Locate the cell with the specified text and output its (x, y) center coordinate. 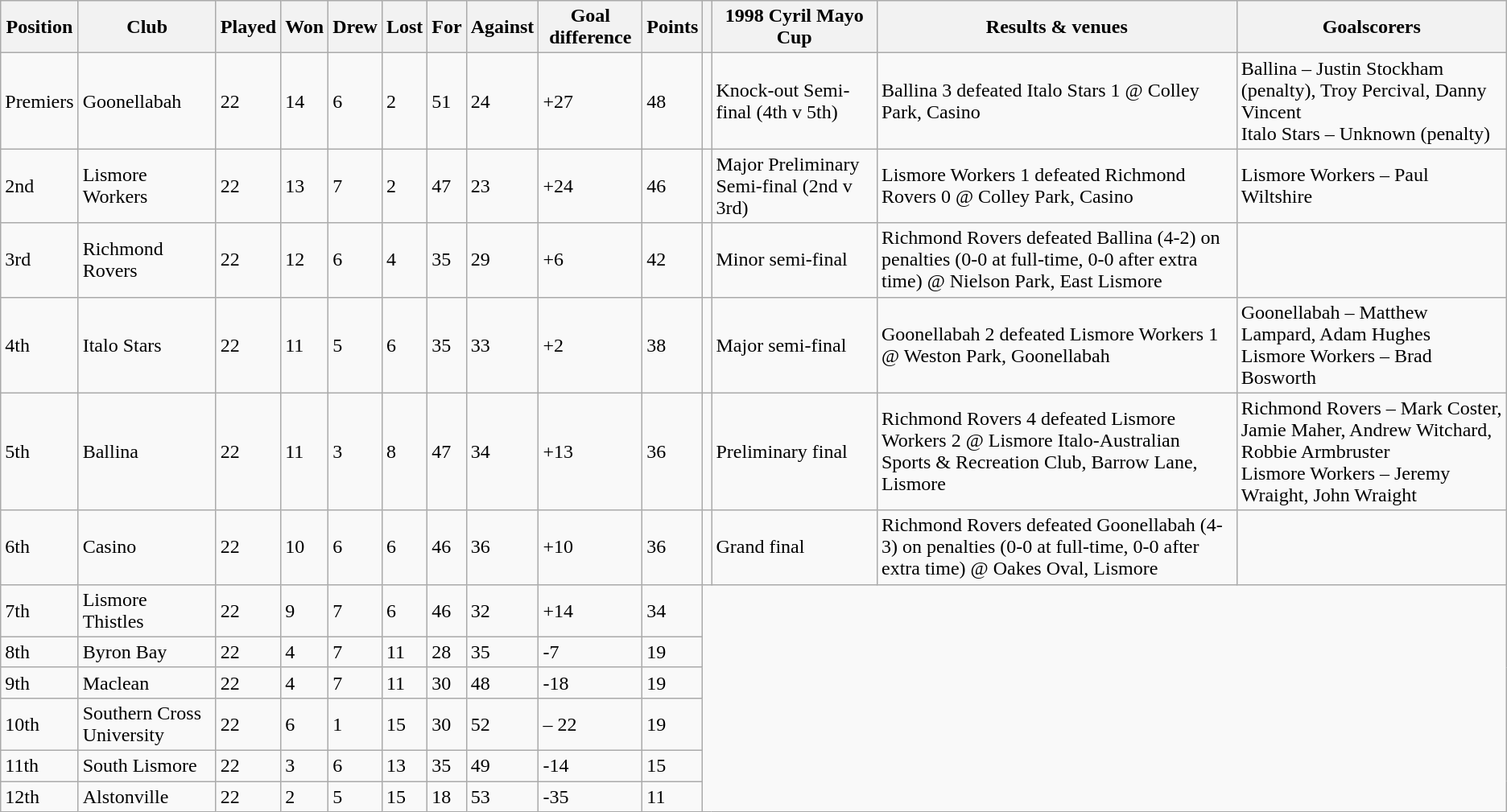
Against (502, 27)
11th (39, 765)
9 (304, 610)
2nd (39, 186)
Won (304, 27)
12 (304, 260)
Richmond Rovers – Mark Coster, Jamie Maher, Andrew Witchard, Robbie ArmbrusterLismore Workers – Jeremy Wraight, John Wraight (1372, 451)
For (447, 27)
6th (39, 547)
32 (502, 610)
+6 (591, 260)
Goal difference (591, 27)
Results & venues (1056, 27)
33 (502, 344)
Knock-out Semi-final (4th v 5th) (795, 101)
Ballina – Justin Stockham (penalty), Troy Percival, Danny VincentItalo Stars – Unknown (penalty) (1372, 101)
Club (147, 27)
Lismore Workers 1 defeated Richmond Rovers 0 @ Colley Park, Casino (1056, 186)
10th (39, 724)
Goonellabah – Matthew Lampard, Adam HughesLismore Workers – Brad Bosworth (1372, 344)
Goalscorers (1372, 27)
Played (248, 27)
23 (502, 186)
South Lismore (147, 765)
+10 (591, 547)
5th (39, 451)
Lismore Workers (147, 186)
18 (447, 796)
Major semi-final (795, 344)
Lismore Workers – Paul Wiltshire (1372, 186)
-14 (591, 765)
9th (39, 682)
Alstonville (147, 796)
Minor semi-final (795, 260)
Casino (147, 547)
Maclean (147, 682)
Richmond Rovers (147, 260)
51 (447, 101)
12th (39, 796)
24 (502, 101)
Italo Stars (147, 344)
49 (502, 765)
Goonellabah (147, 101)
Richmond Rovers defeated Ballina (4-2) on penalties (0-0 at full-time, 0-0 after extra time) @ Nielson Park, East Lismore (1056, 260)
+13 (591, 451)
+14 (591, 610)
+24 (591, 186)
29 (502, 260)
1 (356, 724)
Richmond Rovers defeated Goonellabah (4-3) on penalties (0-0 at full-time, 0-0 after extra time) @ Oakes Oval, Lismore (1056, 547)
8th (39, 652)
28 (447, 652)
Major Preliminary Semi-final (2nd v 3rd) (795, 186)
– 22 (591, 724)
Drew (356, 27)
Richmond Rovers 4 defeated Lismore Workers 2 @ Lismore Italo-Australian Sports & Recreation Club, Barrow Lane, Lismore (1056, 451)
52 (502, 724)
Lismore Thistles (147, 610)
Grand final (795, 547)
1998 Cyril Mayo Cup (795, 27)
Ballina 3 defeated Italo Stars 1 @ Colley Park, Casino (1056, 101)
Byron Bay (147, 652)
Premiers (39, 101)
-7 (591, 652)
7th (39, 610)
+27 (591, 101)
Lost (404, 27)
53 (502, 796)
4th (39, 344)
Goonellabah 2 defeated Lismore Workers 1 @ Weston Park, Goonellabah (1056, 344)
-18 (591, 682)
+2 (591, 344)
8 (404, 451)
3rd (39, 260)
Preliminary final (795, 451)
-35 (591, 796)
Southern Cross University (147, 724)
42 (673, 260)
10 (304, 547)
Ballina (147, 451)
38 (673, 344)
Points (673, 27)
14 (304, 101)
Position (39, 27)
